Identify which cell holds the provided text, then report its (X, Y) central coordinate. 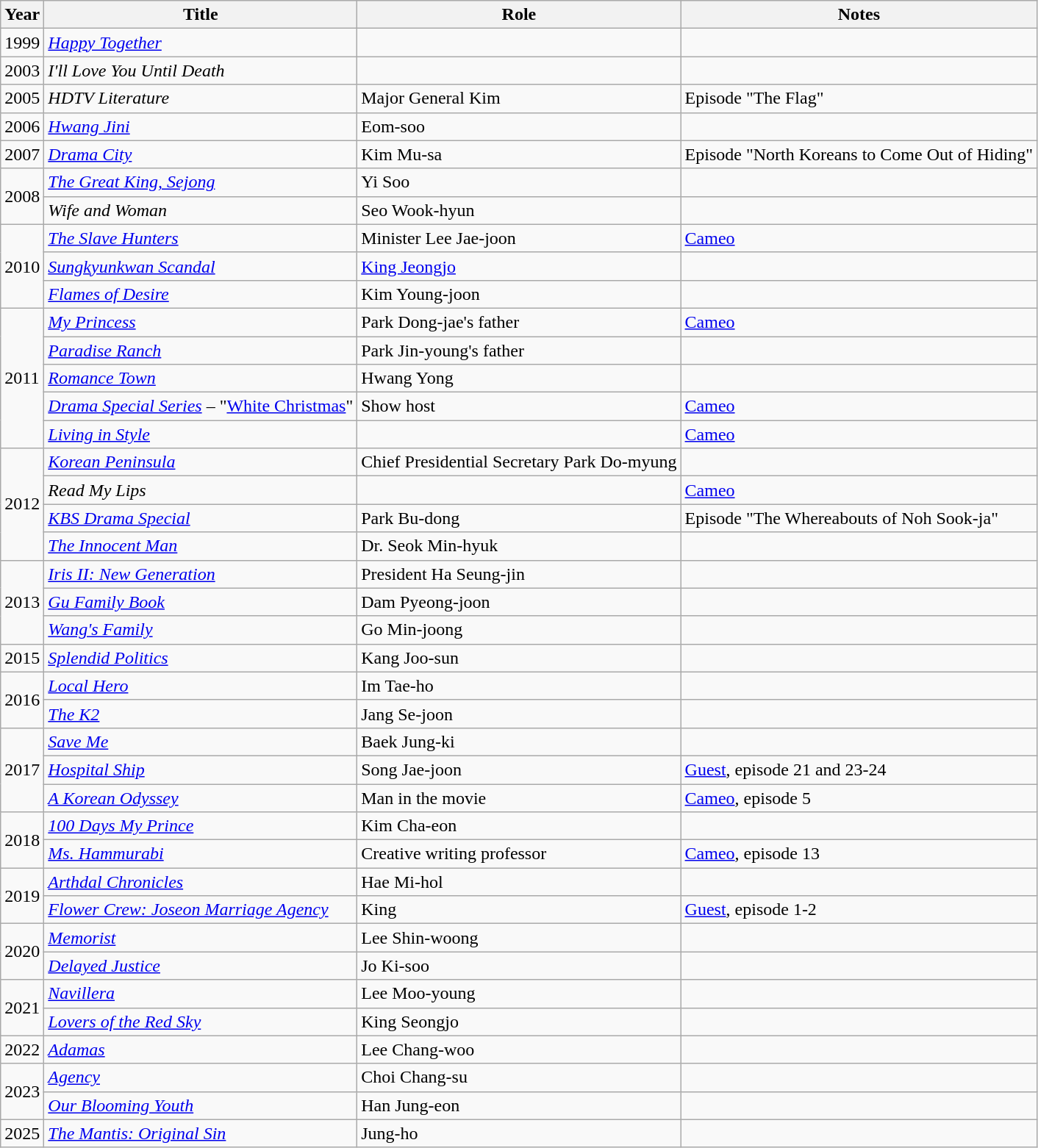
2010 (22, 266)
Dam Pyeong-joon (519, 602)
Hospital Ship (201, 769)
2019 (22, 896)
Jo Ki-soo (519, 966)
KBS Drama Special (201, 518)
100 Days My Prince (201, 826)
Romance Town (201, 379)
Navillera (201, 994)
The Innocent Man (201, 546)
Flames of Desire (201, 294)
Delayed Justice (201, 966)
Agency (201, 1077)
Man in the movie (519, 797)
2003 (22, 71)
Hwang Yong (519, 379)
2007 (22, 154)
King Jeongjo (519, 266)
2013 (22, 602)
Show host (519, 406)
2008 (22, 196)
HDTV Literature (201, 98)
Jung-ho (519, 1133)
Kang Joo-sun (519, 658)
Kim Young-joon (519, 294)
The K2 (201, 714)
Adamas (201, 1050)
Drama Special Series – "White Christmas" (201, 406)
Wang's Family (201, 630)
Local Hero (201, 686)
Paradise Ranch (201, 351)
Choi Chang-su (519, 1077)
Hwang Jini (201, 126)
Save Me (201, 742)
Memorist (201, 938)
Episode "North Koreans to Come Out of Hiding" (859, 154)
Guest, episode 21 and 23-24 (859, 769)
2018 (22, 840)
Yi Soo (519, 182)
A Korean Odyssey (201, 797)
Hae Mi-hol (519, 882)
Arthdal Chronicles (201, 882)
Episode "The Flag" (859, 98)
Jang Se-joon (519, 714)
Iris II: New Generation (201, 574)
2015 (22, 658)
Happy Together (201, 43)
Wife and Woman (201, 210)
Chief Presidential Secretary Park Do-myung (519, 462)
Park Bu-dong (519, 518)
2022 (22, 1050)
Creative writing professor (519, 854)
Kim Mu-sa (519, 154)
2017 (22, 769)
Cameo, episode 13 (859, 854)
Eom-soo (519, 126)
Song Jae-joon (519, 769)
Living in Style (201, 434)
Kim Cha-eon (519, 826)
Lee Chang-woo (519, 1050)
Read My Lips (201, 490)
Sungkyunkwan Scandal (201, 266)
2006 (22, 126)
2025 (22, 1133)
Guest, episode 1-2 (859, 910)
1999 (22, 43)
Go Min-joong (519, 630)
I'll Love You Until Death (201, 71)
Im Tae-ho (519, 686)
King (519, 910)
Minister Lee Jae-joon (519, 238)
Park Dong-jae's father (519, 322)
Gu Family Book (201, 602)
Episode "The Whereabouts of Noh Sook-ja" (859, 518)
The Great King, Sejong (201, 182)
2023 (22, 1091)
My Princess (201, 322)
Han Jung-eon (519, 1105)
2020 (22, 952)
Flower Crew: Joseon Marriage Agency (201, 910)
King Seongjo (519, 1022)
2012 (22, 504)
The Slave Hunters (201, 238)
Role (519, 15)
Baek Jung-ki (519, 742)
2005 (22, 98)
2016 (22, 700)
Ms. Hammurabi (201, 854)
Major General Kim (519, 98)
Lovers of the Red Sky (201, 1022)
Korean Peninsula (201, 462)
2011 (22, 378)
Lee Shin-woong (519, 938)
Seo Wook-hyun (519, 210)
Splendid Politics (201, 658)
Year (22, 15)
Lee Moo-young (519, 994)
Cameo, episode 5 (859, 797)
President Ha Seung-jin (519, 574)
2021 (22, 1008)
Park Jin-young's father (519, 351)
Notes (859, 15)
Dr. Seok Min-hyuk (519, 546)
The Mantis: Original Sin (201, 1133)
Drama City (201, 154)
Our Blooming Youth (201, 1105)
Title (201, 15)
